Search for the cell housing the specified text and yield its [x, y] center coordinate. 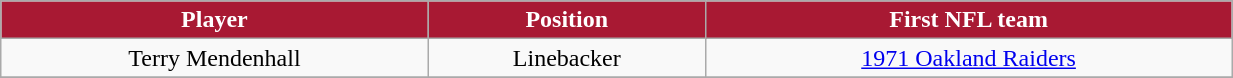
First NFL team [968, 20]
Linebacker [566, 58]
1971 Oakland Raiders [968, 58]
Terry Mendenhall [214, 58]
Position [566, 20]
Player [214, 20]
